Capture the cell that displays the provided text and extract its [X, Y] central coordinate. 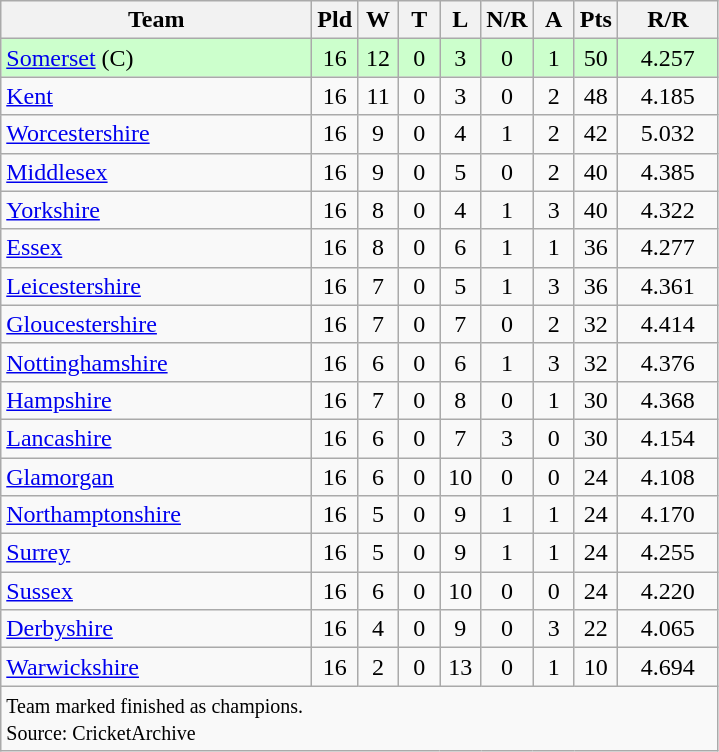
48 [596, 96]
Lancashire [156, 438]
Team marked finished as champions.Source: CricketArchive [360, 718]
Worcestershire [156, 134]
22 [596, 629]
Warwickshire [156, 667]
R/R [668, 20]
Gloucestershire [156, 324]
Somerset (C) [156, 58]
4.108 [668, 477]
Northamptonshire [156, 515]
Surrey [156, 553]
Sussex [156, 591]
4.368 [668, 400]
12 [378, 58]
4.385 [668, 172]
11 [378, 96]
4.154 [668, 438]
A [554, 20]
4.361 [668, 286]
L [460, 20]
4.414 [668, 324]
4.065 [668, 629]
4.694 [668, 667]
4.257 [668, 58]
4.322 [668, 210]
Middlesex [156, 172]
42 [596, 134]
Glamorgan [156, 477]
Essex [156, 248]
50 [596, 58]
Derbyshire [156, 629]
5.032 [668, 134]
N/R [507, 20]
W [378, 20]
Pld [335, 20]
Leicestershire [156, 286]
13 [460, 667]
Nottinghamshire [156, 362]
4.255 [668, 553]
Kent [156, 96]
Team [156, 20]
Pts [596, 20]
4.376 [668, 362]
4.185 [668, 96]
4.170 [668, 515]
4.220 [668, 591]
4.277 [668, 248]
T [420, 20]
Yorkshire [156, 210]
Hampshire [156, 400]
